Determine the (x, y) coordinate at the center of the cell enclosing the given text.  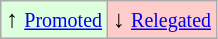
↑ Promoted (54, 20)
↓ Relegated (162, 20)
